Locate the cell with the specified text and output its (x, y) center coordinate. 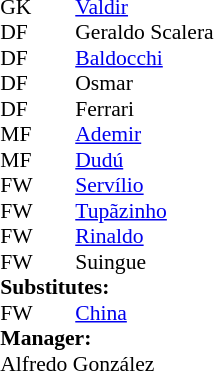
Baldocchi (144, 58)
Tupãzinho (144, 211)
Dudú (144, 160)
Suingue (144, 262)
Rinaldo (144, 237)
China (144, 313)
Manager: (106, 339)
Geraldo Scalera (144, 33)
Ferrari (144, 109)
Ademir (144, 135)
Osmar (144, 83)
Servílio (144, 185)
Substitutes: (106, 287)
